Identify which cell holds the provided text, then report its [X, Y] central coordinate. 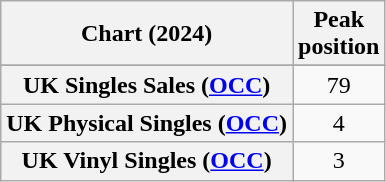
UK Vinyl Singles (OCC) [147, 161]
3 [338, 161]
4 [338, 123]
UK Singles Sales (OCC) [147, 85]
Peakposition [338, 34]
Chart (2024) [147, 34]
79 [338, 85]
UK Physical Singles (OCC) [147, 123]
